Extract the [x, y] coordinate from the center of the cell holding the provided text.  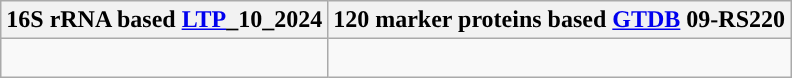
120 marker proteins based GTDB 09-RS220 [560, 20]
16S rRNA based LTP_10_2024 [164, 20]
